Locate the cell with the specified text and output its [x, y] center coordinate. 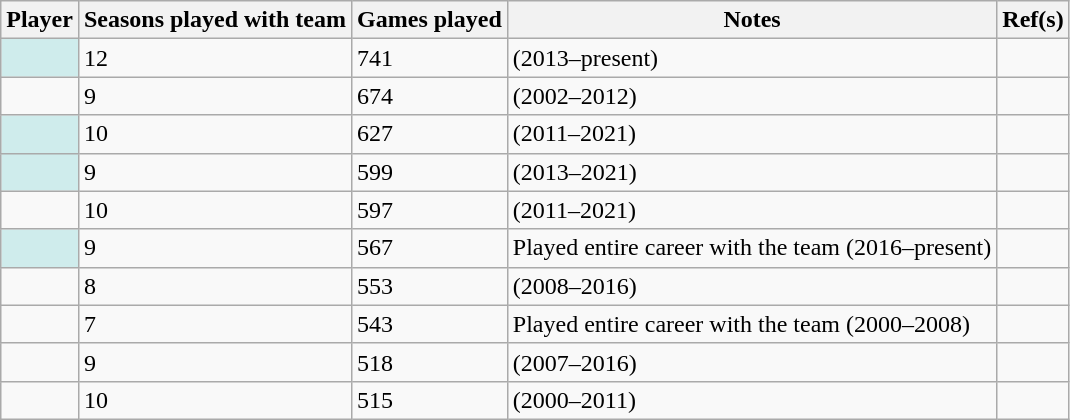
553 [430, 286]
567 [430, 248]
7 [214, 324]
Games played [430, 20]
Seasons played with team [214, 20]
543 [430, 324]
(2013–2021) [752, 172]
Played entire career with the team (2016–present) [752, 248]
(2002–2012) [752, 96]
(2007–2016) [752, 362]
741 [430, 58]
515 [430, 400]
597 [430, 210]
Player [40, 20]
Notes [752, 20]
674 [430, 96]
(2008–2016) [752, 286]
(2000–2011) [752, 400]
Played entire career with the team (2000–2008) [752, 324]
599 [430, 172]
518 [430, 362]
Ref(s) [1033, 20]
12 [214, 58]
8 [214, 286]
627 [430, 134]
(2013–present) [752, 58]
